For the text-containing cell, return its midpoint in [x, y] coordinate format. 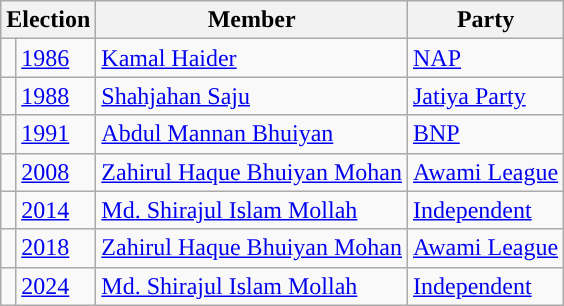
Abdul Mannan Bhuiyan [252, 134]
Jatiya Party [485, 96]
1991 [56, 134]
Member [252, 20]
2018 [56, 248]
NAP [485, 58]
BNP [485, 134]
Shahjahan Saju [252, 96]
Party [485, 20]
2014 [56, 210]
1988 [56, 96]
1986 [56, 58]
Election [48, 20]
2008 [56, 172]
Kamal Haider [252, 58]
2024 [56, 286]
